Return (x, y) of the center of cell containing provided text 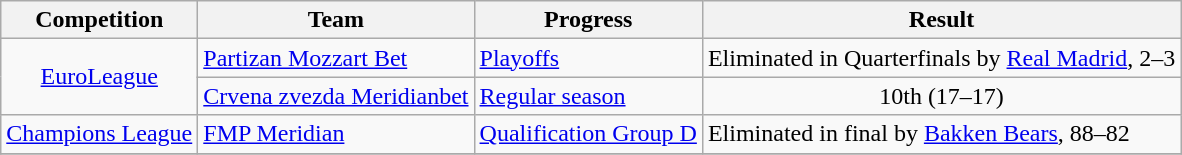
FMP Meridian (336, 134)
Progress (588, 20)
Qualification Group D (588, 134)
Team (336, 20)
Competition (100, 20)
Partizan Mozzart Bet (336, 58)
Result (941, 20)
Eliminated in Quarterfinals by Real Madrid, 2–3 (941, 58)
Crvena zvezda Meridianbet (336, 96)
Regular season (588, 96)
Champions League (100, 134)
EuroLeague (100, 77)
Playoffs (588, 58)
10th (17–17) (941, 96)
Eliminated in final by Bakken Bears, 88–82 (941, 134)
